Search for the cell housing the specified text and yield its (X, Y) center coordinate. 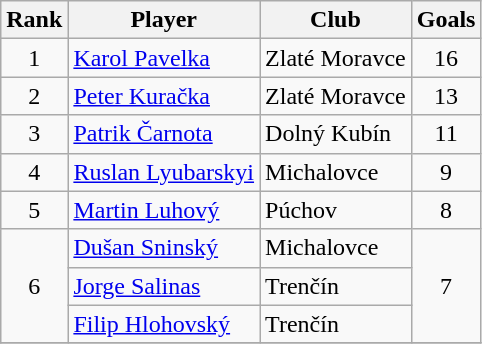
9 (446, 172)
Dolný Kubín (336, 134)
Club (336, 20)
11 (446, 134)
16 (446, 58)
13 (446, 96)
6 (34, 286)
Filip Hlohovský (164, 324)
8 (446, 210)
Karol Pavelka (164, 58)
Púchov (336, 210)
1 (34, 58)
Martin Luhový (164, 210)
Goals (446, 20)
Rank (34, 20)
Peter Kuračka (164, 96)
Jorge Salinas (164, 286)
2 (34, 96)
Dušan Sninský (164, 248)
3 (34, 134)
7 (446, 286)
Ruslan Lyubarskyi (164, 172)
Patrik Čarnota (164, 134)
5 (34, 210)
4 (34, 172)
Player (164, 20)
